Return the (X, Y) coordinate for the center point of the cell that contains the specified text.  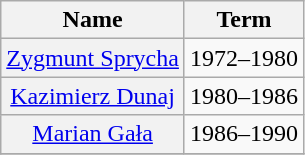
Zygmunt Sprycha (93, 58)
1972–1980 (244, 58)
1980–1986 (244, 96)
Marian Gała (93, 134)
Term (244, 20)
Kazimierz Dunaj (93, 96)
1986–1990 (244, 134)
Name (93, 20)
